Identify which cell holds the provided text, then report its (x, y) central coordinate. 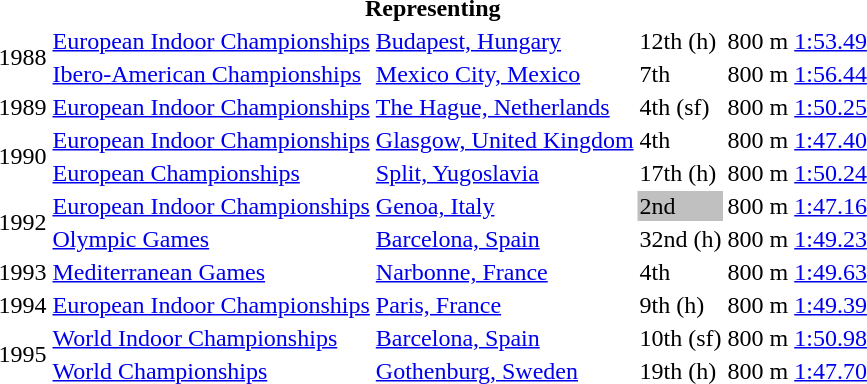
7th (680, 74)
European Championships (211, 173)
Mexico City, Mexico (504, 74)
9th (h) (680, 305)
Glasgow, United Kingdom (504, 140)
Ibero-American Championships (211, 74)
4th (sf) (680, 107)
12th (h) (680, 41)
Genoa, Italy (504, 206)
Olympic Games (211, 239)
Paris, France (504, 305)
Narbonne, France (504, 272)
32nd (h) (680, 239)
World Indoor Championships (211, 338)
The Hague, Netherlands (504, 107)
Mediterranean Games (211, 272)
10th (sf) (680, 338)
2nd (680, 206)
Split, Yugoslavia (504, 173)
Budapest, Hungary (504, 41)
17th (h) (680, 173)
